From the cell containing the given text, extract its center point as [x, y] coordinate. 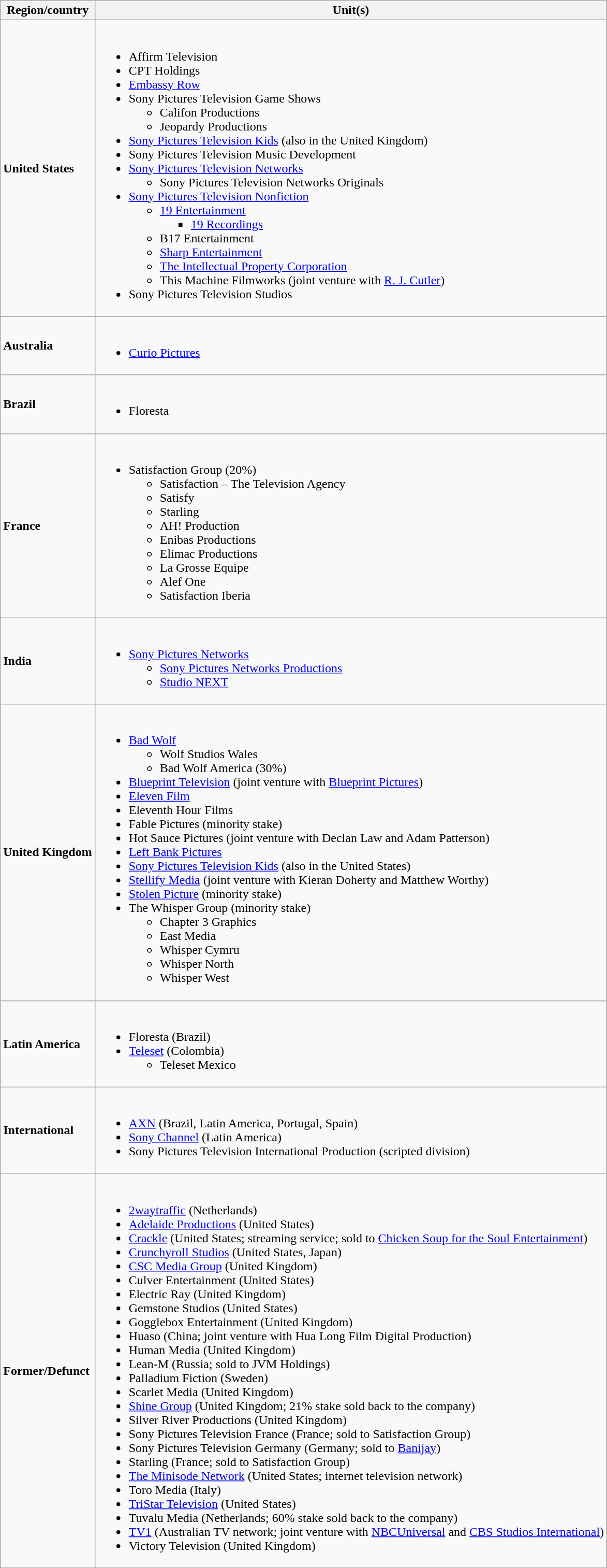
India [48, 661]
United States [48, 168]
United Kingdom [48, 852]
Region/country [48, 10]
Floresta (Brazil)Teleset (Colombia)Teleset Mexico [351, 1044]
Latin America [48, 1044]
Unit(s) [351, 10]
Floresta [351, 404]
Curio Pictures [351, 346]
Sony Pictures NetworksSony Pictures Networks ProductionsStudio NEXT [351, 661]
Former/Defunct [48, 1370]
Australia [48, 346]
International [48, 1130]
Brazil [48, 404]
AXN (Brazil, Latin America, Portugal, Spain)Sony Channel (Latin America)Sony Pictures Television International Production (scripted division) [351, 1130]
France [48, 526]
